Identify which cell holds the provided text, then report its (X, Y) central coordinate. 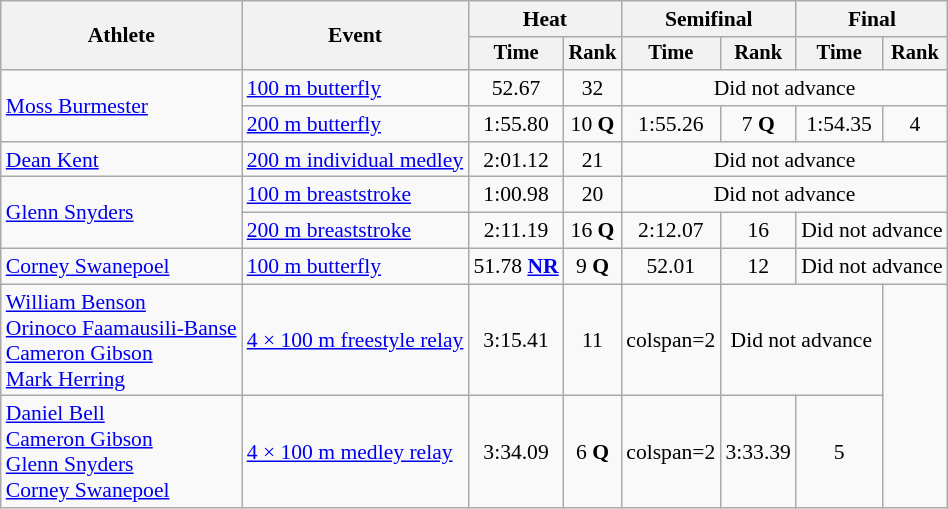
9 Q (593, 267)
2:01.12 (516, 160)
100 m breaststroke (356, 195)
10 Q (593, 124)
11 (593, 340)
1:54.35 (839, 124)
3:33.39 (758, 452)
6 Q (593, 452)
1:55.80 (516, 124)
Daniel BellCameron GibsonGlenn SnydersCorney Swanepoel (122, 452)
200 m breaststroke (356, 231)
3:34.09 (516, 452)
4 × 100 m medley relay (356, 452)
Corney Swanepoel (122, 267)
1:55.26 (670, 124)
12 (758, 267)
21 (593, 160)
Glenn Snyders (122, 212)
52.67 (516, 88)
Event (356, 36)
Semifinal (708, 19)
Moss Burmester (122, 106)
16 (758, 231)
200 m individual medley (356, 160)
1:00.98 (516, 195)
4 (914, 124)
Heat (544, 19)
200 m butterfly (356, 124)
3:15.41 (516, 340)
32 (593, 88)
4 × 100 m freestyle relay (356, 340)
16 Q (593, 231)
52.01 (670, 267)
2:12.07 (670, 231)
7 Q (758, 124)
Athlete (122, 36)
51.78 NR (516, 267)
2:11.19 (516, 231)
5 (839, 452)
Dean Kent (122, 160)
20 (593, 195)
Final (872, 19)
William BensonOrinoco Faamausili-BanseCameron GibsonMark Herring (122, 340)
